From the cell containing the given text, extract its center point as [x, y] coordinate. 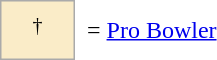
† [38, 30]
